Return [X, Y] of the center of cell containing provided text 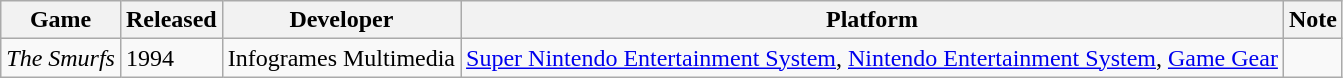
Game [61, 20]
Developer [341, 20]
Super Nintendo Entertainment System, Nintendo Entertainment System, Game Gear [872, 58]
1994 [171, 58]
Infogrames Multimedia [341, 58]
Released [171, 20]
Platform [872, 20]
Note [1312, 20]
The Smurfs [61, 58]
